Capture the cell that displays the provided text and extract its [X, Y] central coordinate. 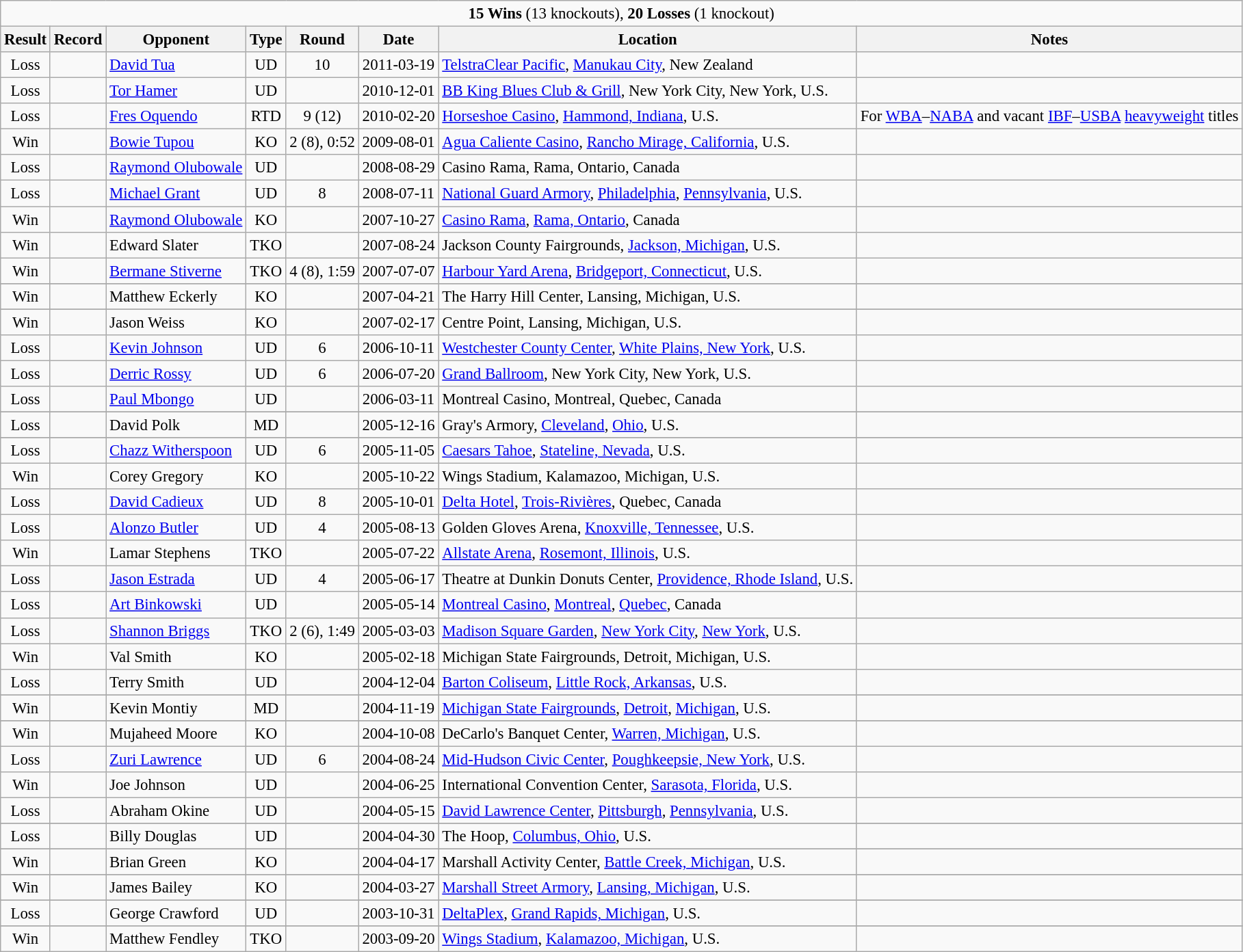
Joe Johnson [176, 785]
Chazz Witherspoon [176, 451]
Matthew Fendley [176, 939]
2007-07-07 [398, 271]
Lamar Stephens [176, 553]
2005-10-01 [398, 502]
Madison Square Garden, New York City, New York, U.S. [647, 631]
2007-08-24 [398, 245]
2008-08-29 [398, 168]
9 (12) [322, 116]
Val Smith [176, 657]
Centre Point, Lansing, Michigan, U.S. [647, 322]
Zuri Lawrence [176, 759]
Shannon Briggs [176, 631]
Kevin Johnson [176, 348]
2004-12-04 [398, 682]
Mid-Hudson Civic Center, Poughkeepsie, New York, U.S. [647, 759]
2006-07-20 [398, 373]
TelstraClear Pacific, Manukau City, New Zealand [647, 65]
Marshall Activity Center, Battle Creek, Michigan, U.S. [647, 862]
2005-06-17 [398, 579]
Record [78, 40]
Caesars Tahoe, Stateline, Nevada, U.S. [647, 451]
Agua Caliente Casino, Rancho Mirage, California, U.S. [647, 142]
Theatre at Dunkin Donuts Center, Providence, Rhode Island, U.S. [647, 579]
David Lawrence Center, Pittsburgh, Pennsylvania, U.S. [647, 810]
Golden Gloves Arena, Knoxville, Tennessee, U.S. [647, 528]
Billy Douglas [176, 836]
2005-12-16 [398, 425]
Corey Gregory [176, 477]
Brian Green [176, 862]
National Guard Armory, Philadelphia, Pennsylvania, U.S. [647, 194]
2005-11-05 [398, 451]
Abraham Okine [176, 810]
The Hoop, Columbus, Ohio, U.S. [647, 836]
2006-03-11 [398, 399]
Art Binkowski [176, 605]
Jason Weiss [176, 322]
4 (8), 1:59 [322, 271]
RTD [266, 116]
2005-02-18 [398, 657]
15 Wins (13 knockouts), 20 Losses (1 knockout) [621, 14]
For WBA–NABA and vacant IBF–USBA heavyweight titles [1049, 116]
2004-04-17 [398, 862]
Harbour Yard Arena, Bridgeport, Connecticut, U.S. [647, 271]
2004-10-08 [398, 734]
BB King Blues Club & Grill, New York City, New York, U.S. [647, 91]
2011-03-19 [398, 65]
2005-07-22 [398, 553]
2009-08-01 [398, 142]
Matthew Eckerly [176, 296]
Date [398, 40]
Westchester County Center, White Plains, New York, U.S. [647, 348]
2008-07-11 [398, 194]
2007-04-21 [398, 296]
DeltaPlex, Grand Rapids, Michigan, U.S. [647, 914]
Type [266, 40]
Mujaheed Moore [176, 734]
Tor Hamer [176, 91]
Terry Smith [176, 682]
2005-03-03 [398, 631]
Location [647, 40]
David Tua [176, 65]
Kevin Montiy [176, 708]
2004-06-25 [398, 785]
Jackson County Fairgrounds, Jackson, Michigan, U.S. [647, 245]
2007-10-27 [398, 220]
2003-10-31 [398, 914]
Result [26, 40]
DeCarlo's Banquet Center, Warren, Michigan, U.S. [647, 734]
Delta Hotel, Trois-Rivières, Quebec, Canada [647, 502]
Edward Slater [176, 245]
2007-02-17 [398, 322]
David Polk [176, 425]
James Bailey [176, 888]
Derric Rossy [176, 373]
2005-05-14 [398, 605]
Grand Ballroom, New York City, New York, U.S. [647, 373]
David Cadieux [176, 502]
2004-04-30 [398, 836]
Bowie Tupou [176, 142]
George Crawford [176, 914]
2004-03-27 [398, 888]
Horseshoe Casino, Hammond, Indiana, U.S. [647, 116]
Round [322, 40]
Allstate Arena, Rosemont, Illinois, U.S. [647, 553]
2006-10-11 [398, 348]
Fres Oquendo [176, 116]
Gray's Armory, Cleveland, Ohio, U.S. [647, 425]
2010-12-01 [398, 91]
The Harry Hill Center, Lansing, Michigan, U.S. [647, 296]
Bermane Stiverne [176, 271]
2 (6), 1:49 [322, 631]
Opponent [176, 40]
2003-09-20 [398, 939]
Notes [1049, 40]
2004-11-19 [398, 708]
2 (8), 0:52 [322, 142]
2005-08-13 [398, 528]
Marshall Street Armory, Lansing, Michigan, U.S. [647, 888]
Michael Grant [176, 194]
Jason Estrada [176, 579]
Barton Coliseum, Little Rock, Arkansas, U.S. [647, 682]
2004-08-24 [398, 759]
Alonzo Butler [176, 528]
2010-02-20 [398, 116]
Paul Mbongo [176, 399]
2004-05-15 [398, 810]
International Convention Center, Sarasota, Florida, U.S. [647, 785]
10 [322, 65]
2005-10-22 [398, 477]
